Detect which cell encompasses the target text, then output its [X, Y] center coordinate. 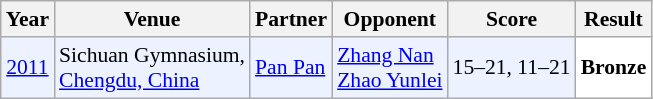
Venue [152, 19]
Pan Pan [291, 68]
Year [28, 19]
Bronze [614, 68]
2011 [28, 68]
Result [614, 19]
Sichuan Gymnasium,Chengdu, China [152, 68]
Zhang Nan Zhao Yunlei [390, 68]
Score [512, 19]
15–21, 11–21 [512, 68]
Partner [291, 19]
Opponent [390, 19]
